Return [x, y] of the center of cell containing provided text 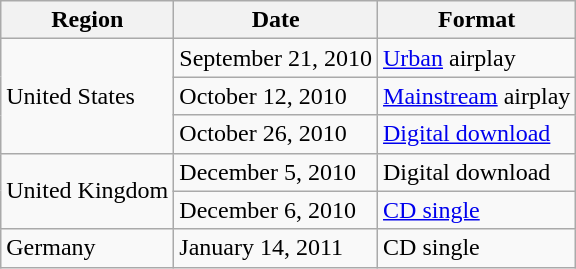
United Kingdom [88, 191]
Region [88, 20]
January 14, 2011 [276, 248]
December 6, 2010 [276, 210]
Date [276, 20]
Germany [88, 248]
Mainstream airplay [477, 96]
Urban airplay [477, 58]
United States [88, 96]
December 5, 2010 [276, 172]
October 26, 2010 [276, 134]
September 21, 2010 [276, 58]
October 12, 2010 [276, 96]
Format [477, 20]
